Locate the cell with the specified text and output its (x, y) center coordinate. 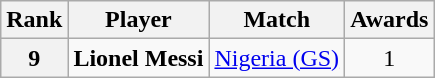
9 (34, 58)
Nigeria (GS) (277, 58)
1 (390, 58)
Lionel Messi (138, 58)
Awards (390, 20)
Player (138, 20)
Match (277, 20)
Rank (34, 20)
